For the text-containing cell, return its midpoint in (x, y) coordinate format. 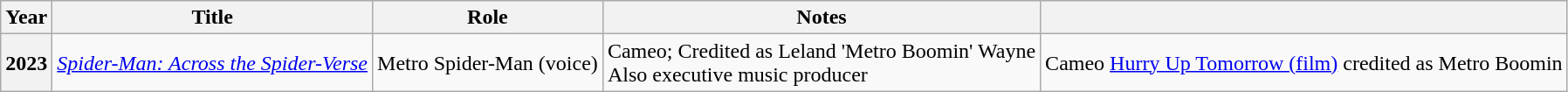
Spider-Man: Across the Spider-Verse (213, 63)
Cameo Hurry Up Tomorrow (film) credited as Metro Boomin (1304, 63)
Year (26, 18)
2023 (26, 63)
Title (213, 18)
Cameo; Credited as Leland 'Metro Boomin' WayneAlso executive music producer (821, 63)
Metro Spider-Man (voice) (488, 63)
Role (488, 18)
Notes (821, 18)
